Scan for the cell matching the given text and deliver its [X, Y] coordinate at center. 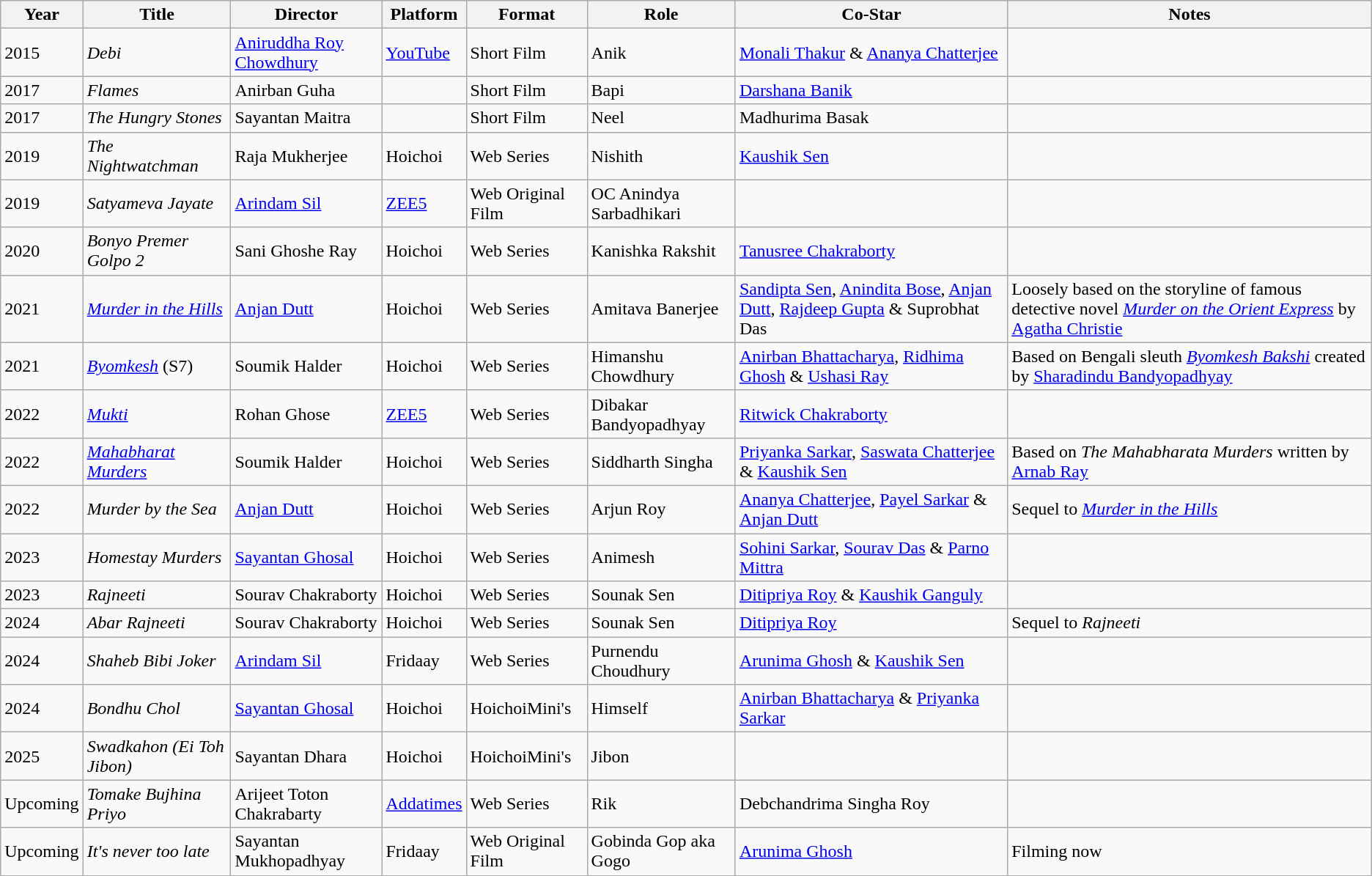
The Hungry Stones [157, 118]
Dibakar Bandyopadhyay [661, 413]
Monali Thakur & Ananya Chatterjee [871, 53]
Abar Rajneeti [157, 623]
Sayantan Mukhopadhyay [306, 852]
Satyameva Jayate [157, 204]
Anirban Bhattacharya & Priyanka Sarkar [871, 708]
Based on The Mahabharata Murders written by Arnab Ray [1190, 462]
Debi [157, 53]
Co-Star [871, 15]
Sequel to Rajneeti [1190, 623]
Bondhu Chol [157, 708]
Jibon [661, 757]
Anirban Guha [306, 90]
Himself [661, 708]
Kaushik Sen [871, 155]
Animesh [661, 557]
Siddharth Singha [661, 462]
Anik [661, 53]
Ananya Chatterjee, Payel Sarkar & Anjan Dutt [871, 509]
Director [306, 15]
Byomkesh (S7) [157, 367]
Neel [661, 118]
Raja Mukherjee [306, 155]
Tanusree Chakraborty [871, 251]
Rik [661, 803]
2020 [42, 251]
Year [42, 15]
Sequel to Murder in the Hills [1190, 509]
Madhurima Basak [871, 118]
Title [157, 15]
Arijeet Toton Chakrabarty [306, 803]
Kanishka Rakshit [661, 251]
YouTube [424, 53]
Filming now [1190, 852]
Arjun Roy [661, 509]
Anirban Bhattacharya, Ridhima Ghosh & Ushasi Ray [871, 367]
Loosely based on the storyline of famous detective novel Murder on the Orient Express by Agatha Christie [1190, 309]
Sayantan Maitra [306, 118]
Arunima Ghosh [871, 852]
Debchandrima Singha Roy [871, 803]
Notes [1190, 15]
Shaheb Bibi Joker [157, 661]
Priyanka Sarkar, Saswata Chatterjee & Kaushik Sen [871, 462]
It's never too late [157, 852]
Sohini Sarkar, Sourav Das & Parno Mittra [871, 557]
Aniruddha Roy Chowdhury [306, 53]
Sayantan Dhara [306, 757]
Purnendu Choudhury [661, 661]
Sani Ghoshe Ray [306, 251]
Amitava Banerjee [661, 309]
OC Anindya Sarbadhikari [661, 204]
Rajneeti [157, 595]
Ditipriya Roy [871, 623]
Addatimes [424, 803]
Platform [424, 15]
Murder in the Hills [157, 309]
The Nightwatchman [157, 155]
Rohan Ghose [306, 413]
Swadkahon (Ei Toh Jibon) [157, 757]
Mahabharat Murders [157, 462]
Bonyo Premer Golpo 2 [157, 251]
Based on Bengali sleuth Byomkesh Bakshi created by Sharadindu Bandyopadhyay [1190, 367]
Ritwick Chakraborty [871, 413]
Arunima Ghosh & Kaushik Sen [871, 661]
Sandipta Sen, Anindita Bose, Anjan Dutt, Rajdeep Gupta & Suprobhat Das [871, 309]
Darshana Banik [871, 90]
Ditipriya Roy & Kaushik Ganguly [871, 595]
Flames [157, 90]
Homestay Murders [157, 557]
Mukti [157, 413]
Format [526, 15]
Role [661, 15]
2015 [42, 53]
Tomake Bujhina Priyo [157, 803]
Bapi [661, 90]
2025 [42, 757]
Gobinda Gop aka Gogo [661, 852]
Nishith [661, 155]
Murder by the Sea [157, 509]
Himanshu Chowdhury [661, 367]
